Pinpoint the cell where the given text exists, returning its (x, y) midpoint coordinate. 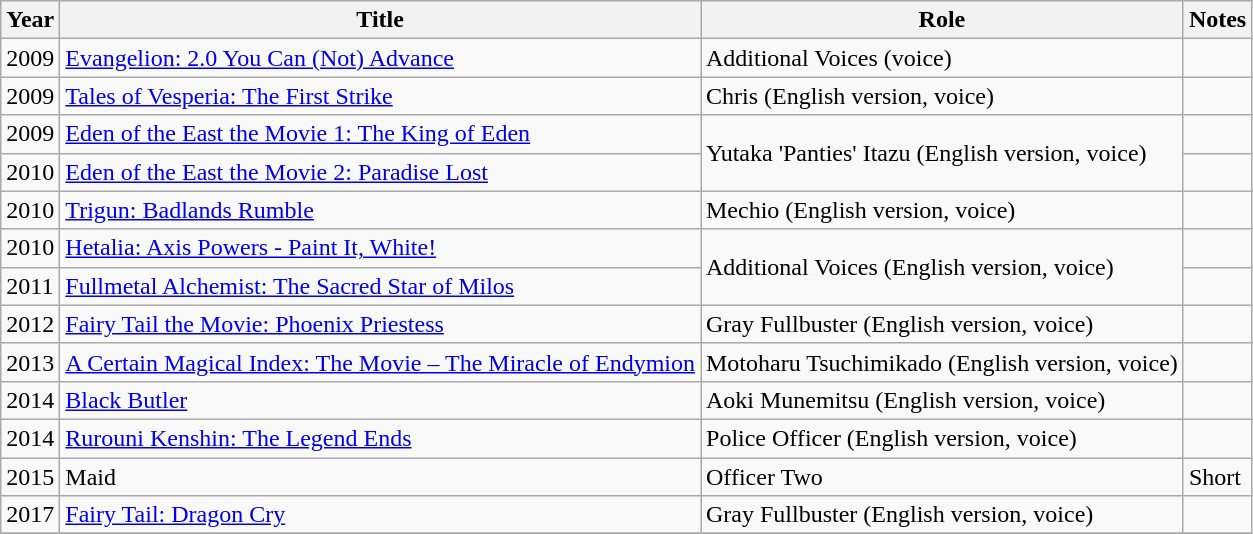
Black Butler (380, 400)
Short (1217, 477)
Additional Voices (voice) (942, 58)
Officer Two (942, 477)
Title (380, 20)
Additional Voices (English version, voice) (942, 267)
Mechio (English version, voice) (942, 210)
2017 (30, 515)
Notes (1217, 20)
Aoki Munemitsu (English version, voice) (942, 400)
Rurouni Kenshin: The Legend Ends (380, 438)
2013 (30, 362)
2012 (30, 324)
Fullmetal Alchemist: The Sacred Star of Milos (380, 286)
Eden of the East the Movie 1: The King of Eden (380, 134)
Yutaka 'Panties' Itazu (English version, voice) (942, 153)
2011 (30, 286)
Hetalia: Axis Powers - Paint It, White! (380, 248)
Chris (English version, voice) (942, 96)
Fairy Tail: Dragon Cry (380, 515)
Fairy Tail the Movie: Phoenix Priestess (380, 324)
Year (30, 20)
Motoharu Tsuchimikado (English version, voice) (942, 362)
Eden of the East the Movie 2: Paradise Lost (380, 172)
Police Officer (English version, voice) (942, 438)
Trigun: Badlands Rumble (380, 210)
A Certain Magical Index: The Movie – The Miracle of Endymion (380, 362)
Tales of Vesperia: The First Strike (380, 96)
Role (942, 20)
Evangelion: 2.0 You Can (Not) Advance (380, 58)
Maid (380, 477)
2015 (30, 477)
